Locate the cell with the specified text and output its [X, Y] center coordinate. 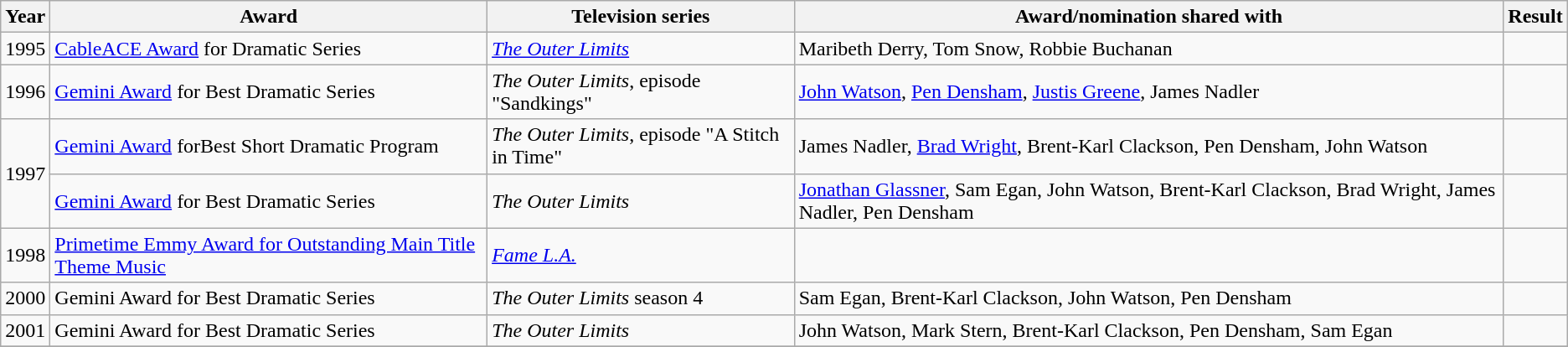
Year [25, 17]
1996 [25, 92]
1998 [25, 255]
Jonathan Glassner, Sam Egan, John Watson, Brent-Karl Clackson, Brad Wright, James Nadler, Pen Densham [1149, 201]
Sam Egan, Brent-Karl Clackson, John Watson, Pen Densham [1149, 298]
Television series [642, 17]
The Outer Limits, episode "Sandkings" [642, 92]
Maribeth Derry, Tom Snow, Robbie Buchanan [1149, 49]
Fame L.A. [642, 255]
Gemini Award forBest Short Dramatic Program [269, 146]
1995 [25, 49]
2000 [25, 298]
2001 [25, 330]
Primetime Emmy Award for Outstanding Main Title Theme Music [269, 255]
James Nadler, Brad Wright, Brent-Karl Clackson, Pen Densham, John Watson [1149, 146]
John Watson, Pen Densham, Justis Greene, James Nadler [1149, 92]
Award [269, 17]
John Watson, Mark Stern, Brent-Karl Clackson, Pen Densham, Sam Egan [1149, 330]
1997 [25, 173]
The Outer Limits season 4 [642, 298]
Result [1535, 17]
Award/nomination shared with [1149, 17]
CableACE Award for Dramatic Series [269, 49]
The Outer Limits, episode "A Stitch in Time" [642, 146]
